Locate the cell with the specified text and output its [x, y] center coordinate. 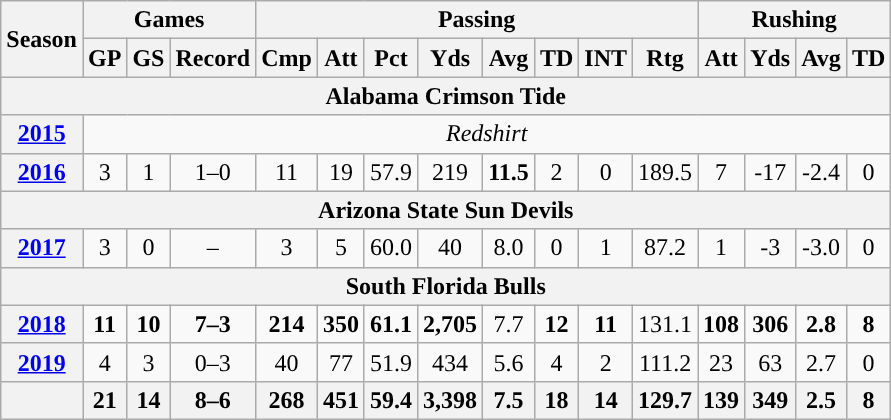
5.6 [509, 362]
214 [287, 324]
10 [148, 324]
12 [556, 324]
2018 [42, 324]
Arizona State Sun Devils [446, 210]
111.2 [666, 362]
2.7 [822, 362]
2.5 [822, 400]
Passing [477, 20]
2019 [42, 362]
268 [287, 400]
189.5 [666, 172]
Pct [390, 58]
2,705 [450, 324]
2016 [42, 172]
51.9 [390, 362]
INT [606, 58]
77 [340, 362]
Redshirt [486, 134]
129.7 [666, 400]
57.9 [390, 172]
-2.4 [822, 172]
Season [42, 39]
0–3 [213, 362]
GP [104, 58]
7–3 [213, 324]
63 [770, 362]
11.5 [509, 172]
61.1 [390, 324]
Alabama Crimson Tide [446, 96]
350 [340, 324]
306 [770, 324]
108 [722, 324]
7.7 [509, 324]
-3 [770, 248]
60.0 [390, 248]
Games [168, 20]
219 [450, 172]
– [213, 248]
Record [213, 58]
Rushing [794, 20]
2015 [42, 134]
21 [104, 400]
2.8 [822, 324]
451 [340, 400]
Rtg [666, 58]
434 [450, 362]
-17 [770, 172]
GS [148, 58]
87.2 [666, 248]
-3.0 [822, 248]
59.4 [390, 400]
Cmp [287, 58]
131.1 [666, 324]
1–0 [213, 172]
7 [722, 172]
8–6 [213, 400]
8.0 [509, 248]
5 [340, 248]
7.5 [509, 400]
19 [340, 172]
18 [556, 400]
3,398 [450, 400]
South Florida Bulls [446, 286]
2017 [42, 248]
23 [722, 362]
349 [770, 400]
139 [722, 400]
